Return (x, y) of the center of cell containing provided text 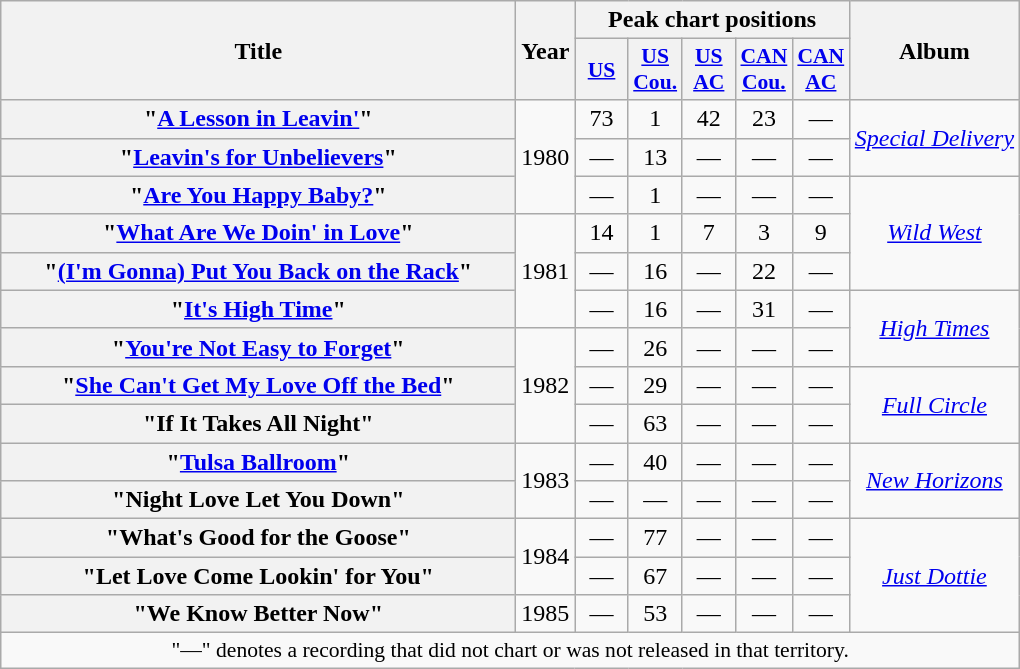
"—" denotes a recording that did not chart or was not released in that territory. (510, 651)
CANAC (820, 70)
"Night Love Let You Down" (258, 500)
"Are You Happy Baby?" (258, 195)
Year (546, 50)
1983 (546, 480)
1985 (546, 614)
Peak chart positions (712, 20)
Title (258, 50)
High Times (934, 328)
1982 (546, 385)
53 (655, 614)
New Horizons (934, 480)
Album (934, 50)
67 (655, 576)
23 (764, 119)
26 (655, 347)
"We Know Better Now" (258, 614)
9 (820, 233)
US (602, 70)
Full Circle (934, 404)
Wild West (934, 233)
42 (708, 119)
1981 (546, 271)
"Tulsa Ballroom" (258, 461)
"What Are We Doin' in Love" (258, 233)
"(I'm Gonna) Put You Back on the Rack" (258, 271)
"It's High Time" (258, 309)
"Let Love Come Lookin' for You" (258, 576)
"If It Takes All Night" (258, 423)
"She Can't Get My Love Off the Bed" (258, 385)
Just Dottie (934, 576)
3 (764, 233)
"You're Not Easy to Forget" (258, 347)
40 (655, 461)
31 (764, 309)
"What's Good for the Goose" (258, 538)
1984 (546, 557)
14 (602, 233)
1980 (546, 157)
73 (602, 119)
"A Lesson in Leavin'" (258, 119)
Special Delivery (934, 138)
77 (655, 538)
22 (764, 271)
"Leavin's for Unbelievers" (258, 157)
USCou. (655, 70)
7 (708, 233)
13 (655, 157)
CANCou. (764, 70)
63 (655, 423)
29 (655, 385)
USAC (708, 70)
